Return [x, y] of the center of cell containing provided text 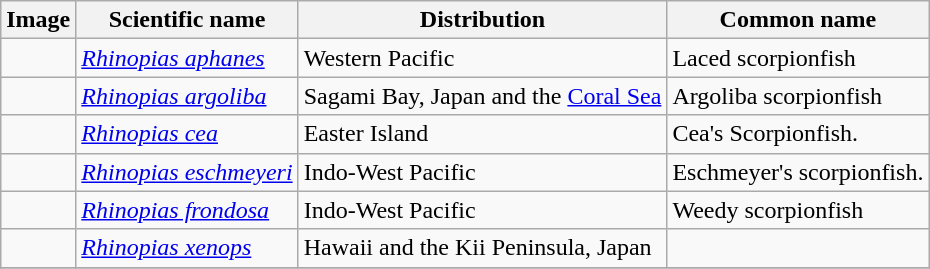
Weedy scorpionfish [798, 210]
Rhinopias argoliba [187, 96]
Rhinopias aphanes [187, 58]
Cea's Scorpionfish. [798, 134]
Rhinopias xenops [187, 248]
Scientific name [187, 20]
Western Pacific [482, 58]
Easter Island [482, 134]
Argoliba scorpionfish [798, 96]
Laced scorpionfish [798, 58]
Hawaii and the Kii Peninsula, Japan [482, 248]
Rhinopias cea [187, 134]
Image [38, 20]
Rhinopias eschmeyeri [187, 172]
Common name [798, 20]
Distribution [482, 20]
Eschmeyer's scorpionfish. [798, 172]
Sagami Bay, Japan and the Coral Sea [482, 96]
Rhinopias frondosa [187, 210]
